Scan for the cell matching the given text and deliver its (X, Y) coordinate at center. 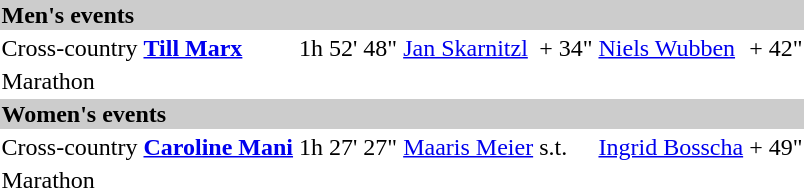
+ 34" (566, 48)
Men's events (402, 15)
Jan Skarnitzl (468, 48)
Till Marx (218, 48)
1h 27' 27" (348, 147)
s.t. (566, 147)
1h 52' 48" (348, 48)
+ 49" (776, 147)
Ingrid Bosscha (671, 147)
Niels Wubben (671, 48)
+ 42" (776, 48)
Maaris Meier (468, 147)
Women's events (402, 114)
Marathon (70, 81)
Caroline Mani (218, 147)
